Identify which cell holds the provided text, then report its (x, y) central coordinate. 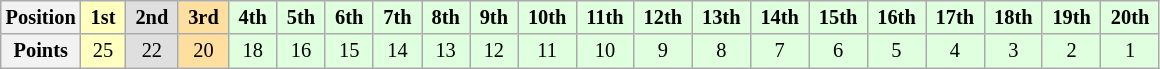
9th (494, 17)
20 (203, 51)
10 (604, 51)
11 (547, 51)
4th (253, 17)
Points (41, 51)
19th (1071, 17)
14th (779, 17)
7 (779, 51)
4 (955, 51)
11th (604, 17)
18th (1013, 17)
13 (446, 51)
1st (104, 17)
9 (663, 51)
5th (301, 17)
3 (1013, 51)
8th (446, 17)
2 (1071, 51)
7th (397, 17)
20th (1130, 17)
1 (1130, 51)
6th (349, 17)
25 (104, 51)
12th (663, 17)
22 (152, 51)
16th (896, 17)
13th (721, 17)
14 (397, 51)
18 (253, 51)
16 (301, 51)
15th (838, 17)
2nd (152, 17)
10th (547, 17)
17th (955, 17)
12 (494, 51)
8 (721, 51)
Position (41, 17)
15 (349, 51)
3rd (203, 17)
5 (896, 51)
6 (838, 51)
